Extract the (X, Y) coordinate from the center of the cell holding the provided text.  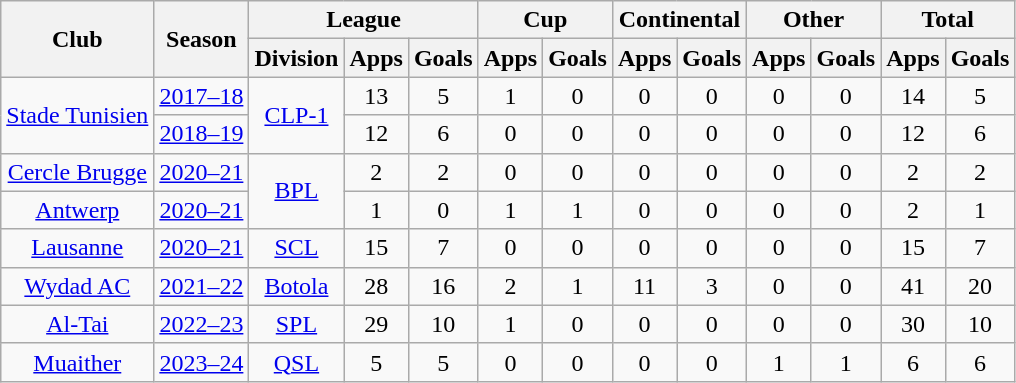
QSL (296, 362)
2018–19 (202, 134)
Season (202, 39)
Wydad AC (78, 286)
BPL (296, 191)
Continental (679, 20)
Club (78, 39)
16 (443, 286)
Division (296, 58)
SPL (296, 324)
14 (913, 96)
2017–18 (202, 96)
Al-Tai (78, 324)
Antwerp (78, 210)
Stade Tunisien (78, 115)
2023–24 (202, 362)
20 (980, 286)
Other (814, 20)
2021–22 (202, 286)
13 (376, 96)
28 (376, 286)
Lausanne (78, 248)
Total (948, 20)
Muaither (78, 362)
2022–23 (202, 324)
30 (913, 324)
3 (712, 286)
41 (913, 286)
League (364, 20)
CLP-1 (296, 115)
11 (644, 286)
Cercle Brugge (78, 172)
Botola (296, 286)
SCL (296, 248)
Cup (545, 20)
29 (376, 324)
